Capture the cell that displays the provided text and extract its (x, y) central coordinate. 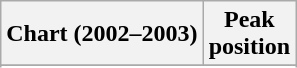
Peakposition (249, 34)
Chart (2002–2003) (102, 34)
